Search for the cell housing the specified text and yield its (X, Y) center coordinate. 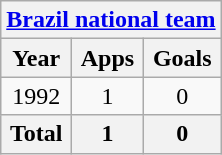
Goals (182, 58)
Brazil national team (111, 20)
Total (36, 134)
Apps (108, 58)
1992 (36, 96)
Year (36, 58)
